Pinpoint the cell where the given text exists, returning its (X, Y) midpoint coordinate. 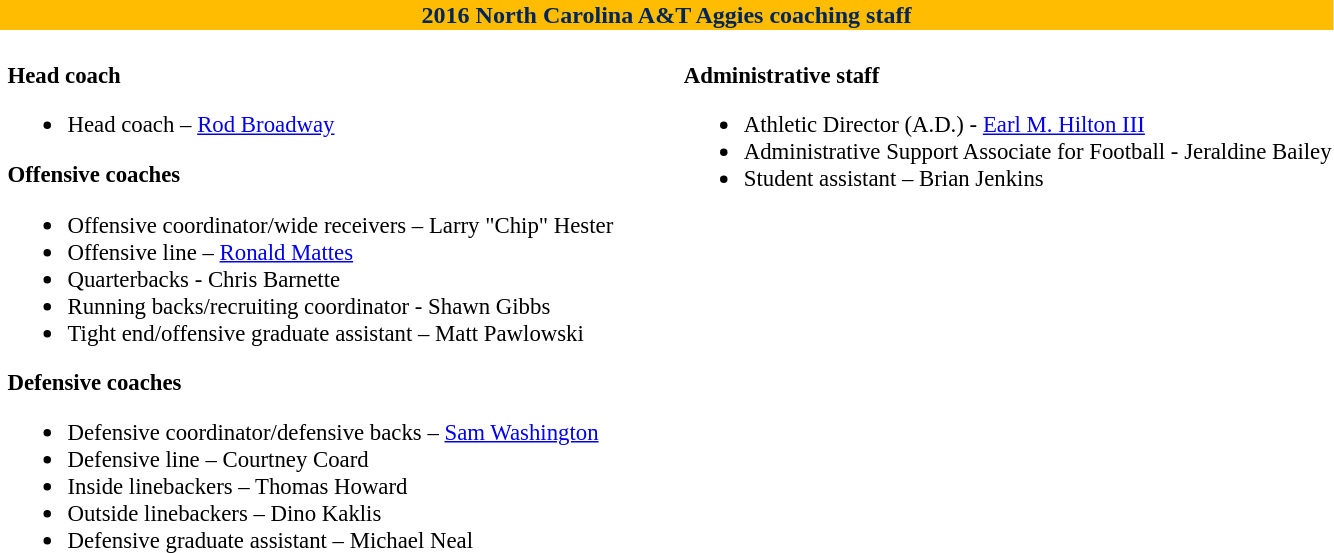
2016 North Carolina A&T Aggies coaching staff (666, 15)
